Determine the (X, Y) coordinate at the center of the cell enclosing the given text.  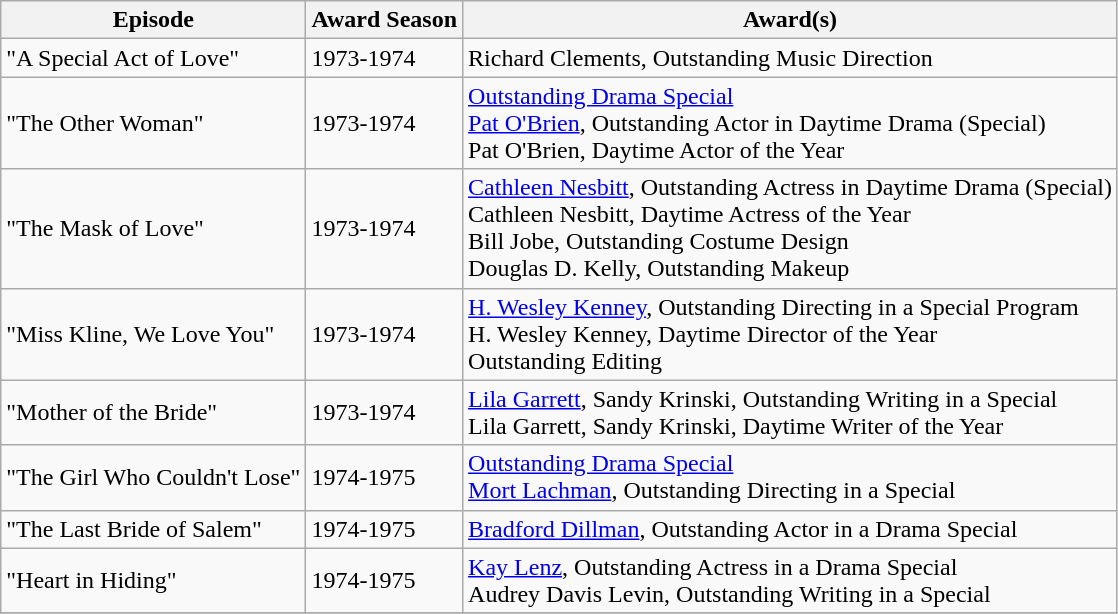
"Heart in Hiding" (154, 580)
Kay Lenz, Outstanding Actress in a Drama SpecialAudrey Davis Levin, Outstanding Writing in a Special (790, 580)
"The Girl Who Couldn't Lose" (154, 478)
"The Other Woman" (154, 123)
Outstanding Drama SpecialMort Lachman, Outstanding Directing in a Special (790, 478)
Bradford Dillman, Outstanding Actor in a Drama Special (790, 529)
Award(s) (790, 20)
"A Special Act of Love" (154, 58)
Richard Clements, Outstanding Music Direction (790, 58)
Award Season (384, 20)
Outstanding Drama SpecialPat O'Brien, Outstanding Actor in Daytime Drama (Special)Pat O'Brien, Daytime Actor of the Year (790, 123)
H. Wesley Kenney, Outstanding Directing in a Special ProgramH. Wesley Kenney, Daytime Director of the YearOutstanding Editing (790, 334)
"The Mask of Love" (154, 228)
Lila Garrett, Sandy Krinski, Outstanding Writing in a SpecialLila Garrett, Sandy Krinski, Daytime Writer of the Year (790, 412)
"Mother of the Bride" (154, 412)
"The Last Bride of Salem" (154, 529)
Episode (154, 20)
"Miss Kline, We Love You" (154, 334)
